Scan for the cell matching the given text and deliver its (X, Y) coordinate at center. 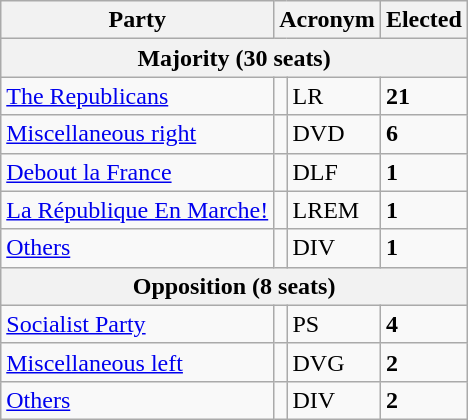
Debout la France (138, 172)
Socialist Party (138, 324)
The Republicans (138, 96)
Elected (424, 20)
Party (138, 20)
DLF (334, 172)
Acronym (328, 20)
LREM (334, 210)
DVD (334, 134)
21 (424, 96)
Miscellaneous left (138, 362)
Miscellaneous right (138, 134)
Opposition (8 seats) (234, 286)
DVG (334, 362)
4 (424, 324)
LR (334, 96)
PS (334, 324)
6 (424, 134)
La République En Marche! (138, 210)
Majority (30 seats) (234, 58)
